Identify which cell holds the provided text, then report its (X, Y) central coordinate. 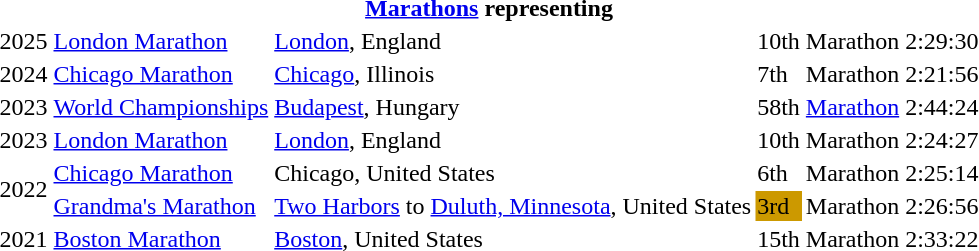
Budapest, Hungary (513, 107)
6th (779, 173)
Grandma's Marathon (161, 206)
Two Harbors to Duluth, Minnesota, United States (513, 206)
Chicago, Illinois (513, 74)
58th (779, 107)
Chicago, United States (513, 173)
7th (779, 74)
World Championships (161, 107)
3rd (779, 206)
